Identify which cell holds the provided text, then report its (x, y) central coordinate. 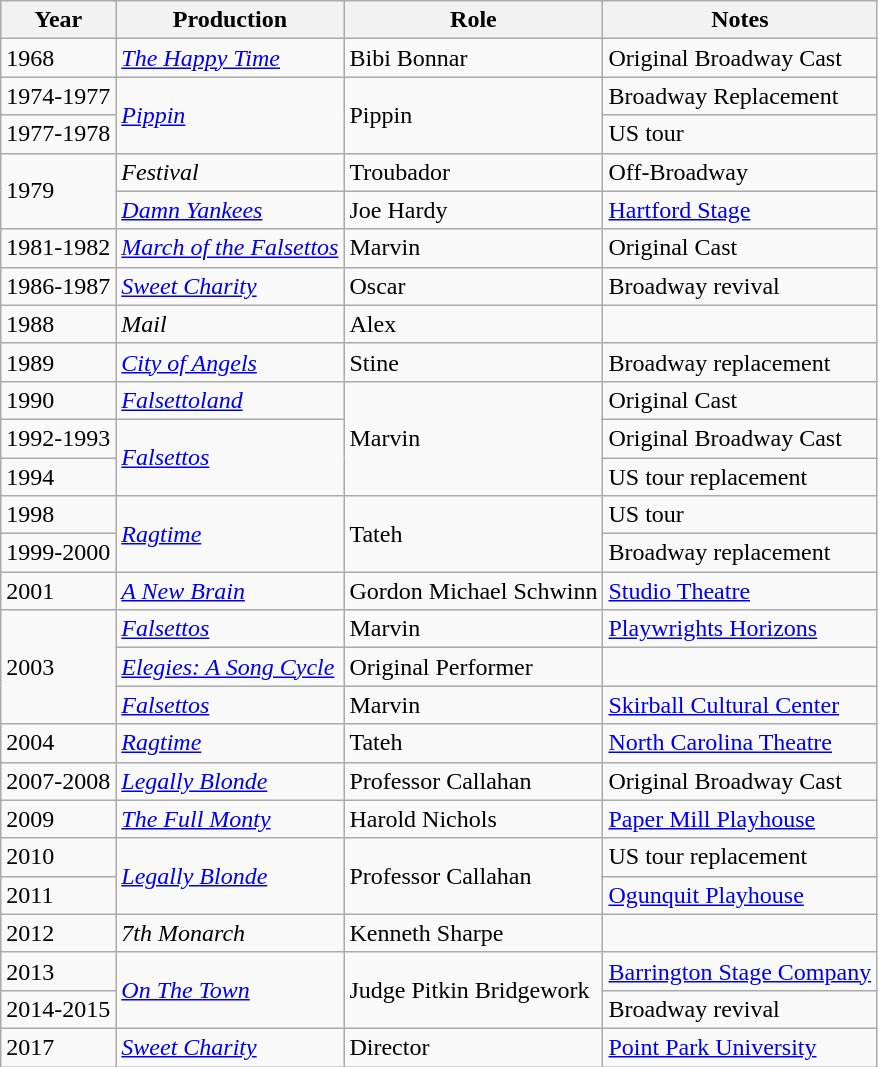
1977-1978 (58, 134)
Studio Theatre (740, 591)
Oscar (474, 286)
March of the Falsettos (230, 248)
2014-2015 (58, 1009)
Director (474, 1047)
Festival (230, 172)
1992-1993 (58, 438)
1968 (58, 58)
Kenneth Sharpe (474, 933)
2009 (58, 819)
2001 (58, 591)
Judge Pitkin Bridgework (474, 990)
Production (230, 20)
Barrington Stage Company (740, 971)
2011 (58, 895)
Ogunquit Playhouse (740, 895)
Off-Broadway (740, 172)
Falsettoland (230, 400)
2010 (58, 857)
1999-2000 (58, 553)
2004 (58, 743)
Year (58, 20)
1979 (58, 191)
Damn Yankees (230, 210)
1974-1977 (58, 96)
Alex (474, 324)
1998 (58, 515)
2003 (58, 667)
Playwrights Horizons (740, 629)
2012 (58, 933)
Stine (474, 362)
1989 (58, 362)
2017 (58, 1047)
1986-1987 (58, 286)
1990 (58, 400)
Skirball Cultural Center (740, 705)
2007-2008 (58, 781)
Elegies: A Song Cycle (230, 667)
Joe Hardy (474, 210)
Role (474, 20)
A New Brain (230, 591)
Mail (230, 324)
Broadway Replacement (740, 96)
Gordon Michael Schwinn (474, 591)
Harold Nichols (474, 819)
Original Performer (474, 667)
Notes (740, 20)
Troubador (474, 172)
7th Monarch (230, 933)
City of Angels (230, 362)
The Happy Time (230, 58)
The Full Monty (230, 819)
1988 (58, 324)
North Carolina Theatre (740, 743)
On The Town (230, 990)
2013 (58, 971)
1994 (58, 477)
Hartford Stage (740, 210)
1981-1982 (58, 248)
Point Park University (740, 1047)
Paper Mill Playhouse (740, 819)
Bibi Bonnar (474, 58)
